Output the [X, Y] coordinate of the center of the cell containing the given text.  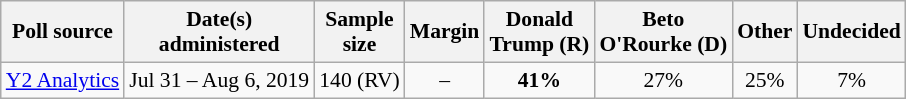
Undecided [851, 32]
DonaldTrump (R) [539, 32]
Poll source [62, 32]
41% [539, 80]
25% [764, 80]
Y2 Analytics [62, 80]
Margin [445, 32]
BetoO'Rourke (D) [663, 32]
Other [764, 32]
– [445, 80]
27% [663, 80]
Date(s)administered [219, 32]
7% [851, 80]
140 (RV) [360, 80]
Samplesize [360, 32]
Jul 31 – Aug 6, 2019 [219, 80]
